Scan for the cell matching the given text and deliver its [x, y] coordinate at center. 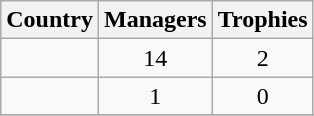
14 [155, 58]
Trophies [262, 20]
2 [262, 58]
1 [155, 96]
0 [262, 96]
Managers [155, 20]
Country [50, 20]
